Detect which cell encompasses the target text, then output its [X, Y] center coordinate. 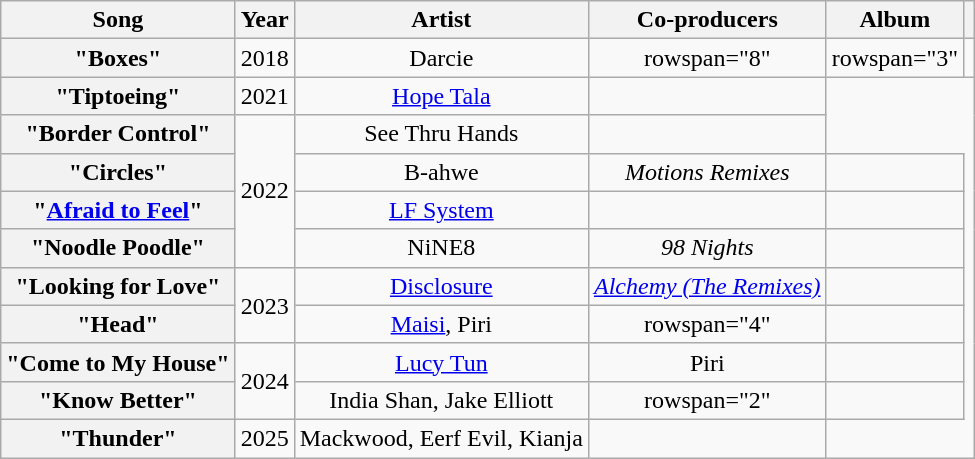
rowspan="4" [707, 324]
2018 [264, 58]
2024 [264, 381]
2021 [264, 96]
rowspan="2" [707, 400]
Song [118, 20]
"Know Better" [118, 400]
2025 [264, 438]
Artist [441, 20]
Lucy Tun [441, 362]
"Boxes" [118, 58]
Alchemy (The Remixes) [707, 286]
rowspan="8" [707, 58]
Year [264, 20]
"Border Control" [118, 134]
Darcie [441, 58]
Disclosure [441, 286]
India Shan, Jake Elliott [441, 400]
"Noodle Poodle" [118, 248]
"Head" [118, 324]
"Afraid to Feel" [118, 210]
rowspan="3" [895, 58]
"Thunder" [118, 438]
NiNE8 [441, 248]
Mackwood, Eerf Evil, Kianja [441, 438]
Hope Tala [441, 96]
"Looking for Love" [118, 286]
Co-producers [707, 20]
"Come to My House" [118, 362]
Album [895, 20]
"Tiptoeing" [118, 96]
Maisi, Piri [441, 324]
LF System [441, 210]
"Circles" [118, 172]
2022 [264, 191]
98 Nights [707, 248]
Piri [707, 362]
See Thru Hands [441, 134]
Motions Remixes [707, 172]
B-ahwe [441, 172]
2023 [264, 305]
